Provide the (X, Y) coordinate of the cell's center where the given text is located.  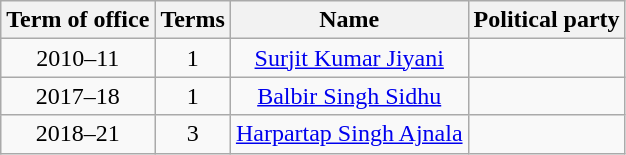
2017–18 (78, 96)
Terms (193, 20)
Balbir Singh Sidhu (349, 96)
Political party (546, 20)
Term of office (78, 20)
Surjit Kumar Jiyani (349, 58)
2018–21 (78, 134)
Harpartap Singh Ajnala (349, 134)
Name (349, 20)
2010–11 (78, 58)
3 (193, 134)
